Capture the cell that displays the provided text and extract its [x, y] central coordinate. 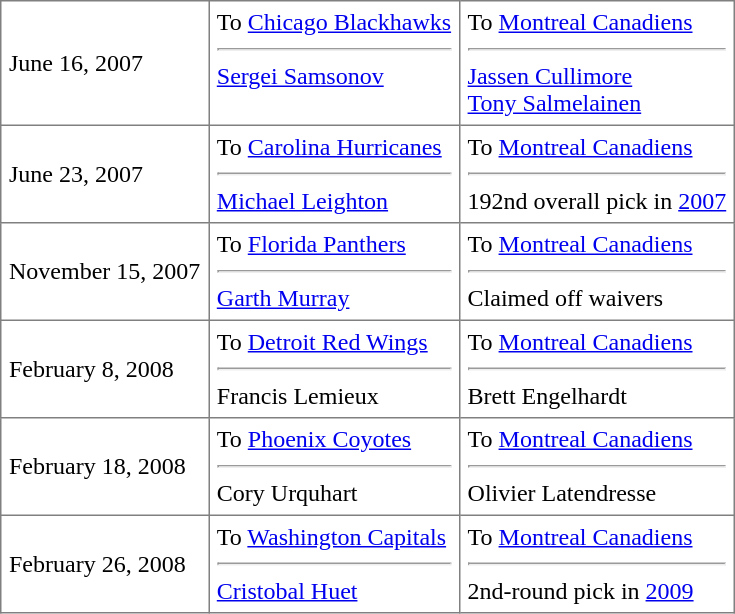
February 18, 2008 [105, 467]
February 8, 2008 [105, 369]
To Montreal Canadiens Olivier Latendresse [596, 467]
November 15, 2007 [105, 272]
June 16, 2007 [105, 63]
June 23, 2007 [105, 174]
February 26, 2008 [105, 564]
To Montreal Canadiens 2nd-round pick in 2009 [596, 564]
To Phoenix Coyotes Cory Urquhart [334, 467]
To Montreal Canadiens 192nd overall pick in 2007 [596, 174]
To Montreal Canadiens Jassen Cullimore Tony Salmelainen [596, 63]
To Montreal Canadiens Brett Engelhardt [596, 369]
To Carolina Hurricanes Michael Leighton [334, 174]
To Detroit Red Wings Francis Lemieux [334, 369]
To Montreal Canadiens Claimed off waivers [596, 272]
To Florida Panthers Garth Murray [334, 272]
To Chicago Blackhawks Sergei Samsonov [334, 63]
To Washington Capitals Cristobal Huet [334, 564]
